Detect which cell encompasses the target text, then output its (x, y) center coordinate. 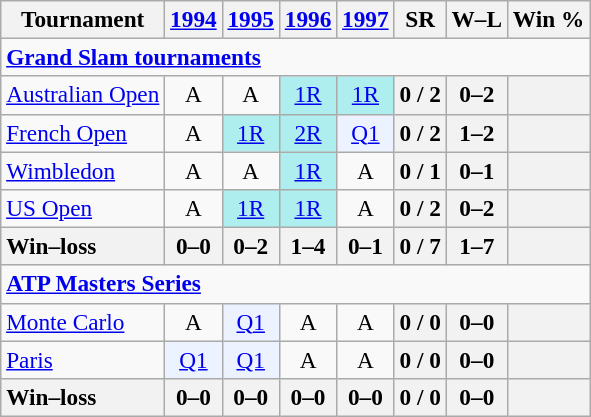
0 / 7 (420, 246)
1994 (194, 19)
1–7 (476, 246)
1–2 (476, 133)
1997 (366, 19)
2R (308, 133)
US Open (83, 208)
SR (420, 19)
Wimbledon (83, 170)
1996 (308, 19)
French Open (83, 133)
Grand Slam tournaments (296, 57)
Paris (83, 359)
Win % (548, 19)
W–L (476, 19)
1995 (250, 19)
ATP Masters Series (296, 284)
Monte Carlo (83, 322)
1–4 (308, 246)
0 / 1 (420, 170)
Australian Open (83, 95)
Tournament (83, 19)
